Return [x, y] of the center of cell containing provided text 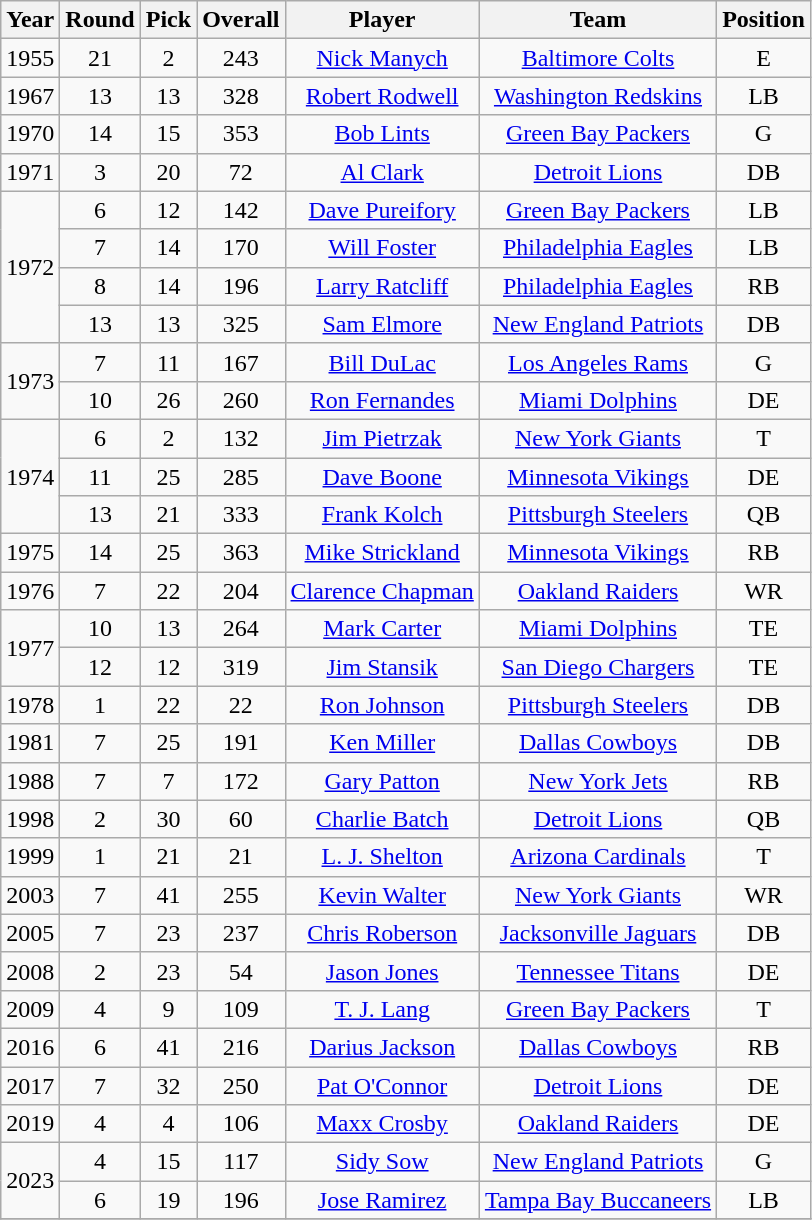
Jose Ramirez [382, 1200]
Sidy Sow [382, 1162]
2005 [30, 933]
Bob Lints [382, 134]
204 [241, 591]
1967 [30, 96]
Pick [168, 20]
Ron Fernandes [382, 400]
T. J. Lang [382, 1009]
Round [100, 20]
109 [241, 1009]
1978 [30, 705]
2019 [30, 1124]
Washington Redskins [598, 96]
1973 [30, 381]
170 [241, 248]
1975 [30, 553]
Jim Pietrzak [382, 438]
8 [100, 286]
72 [241, 172]
1998 [30, 819]
2003 [30, 895]
172 [241, 781]
Larry Ratcliff [382, 286]
30 [168, 819]
Tampa Bay Buccaneers [598, 1200]
Sam Elmore [382, 324]
216 [241, 1047]
255 [241, 895]
363 [241, 553]
3 [100, 172]
L. J. Shelton [382, 857]
Will Foster [382, 248]
325 [241, 324]
1971 [30, 172]
2016 [30, 1047]
117 [241, 1162]
Charlie Batch [382, 819]
Arizona Cardinals [598, 857]
167 [241, 362]
2023 [30, 1181]
2009 [30, 1009]
26 [168, 400]
Chris Roberson [382, 933]
250 [241, 1085]
Darius Jackson [382, 1047]
1974 [30, 476]
Pat O'Connor [382, 1085]
Mark Carter [382, 629]
Position [764, 20]
Robert Rodwell [382, 96]
Los Angeles Rams [598, 362]
Nick Manych [382, 58]
Bill DuLac [382, 362]
Overall [241, 20]
Al Clark [382, 172]
1981 [30, 743]
264 [241, 629]
San Diego Chargers [598, 667]
1972 [30, 267]
142 [241, 210]
New York Jets [598, 781]
Gary Patton [382, 781]
Team [598, 20]
Year [30, 20]
Jim Stansik [382, 667]
106 [241, 1124]
Jason Jones [382, 971]
2008 [30, 971]
285 [241, 477]
191 [241, 743]
319 [241, 667]
1970 [30, 134]
32 [168, 1085]
20 [168, 172]
E [764, 58]
1955 [30, 58]
1999 [30, 857]
Mike Strickland [382, 553]
Tennessee Titans [598, 971]
19 [168, 1200]
Baltimore Colts [598, 58]
Ron Johnson [382, 705]
Dave Pureifory [382, 210]
9 [168, 1009]
Ken Miller [382, 743]
Clarence Chapman [382, 591]
Kevin Walter [382, 895]
260 [241, 400]
54 [241, 971]
132 [241, 438]
328 [241, 96]
Dave Boone [382, 477]
1988 [30, 781]
243 [241, 58]
1976 [30, 591]
333 [241, 515]
237 [241, 933]
2017 [30, 1085]
Player [382, 20]
Maxx Crosby [382, 1124]
Jacksonville Jaguars [598, 933]
60 [241, 819]
353 [241, 134]
1977 [30, 648]
Frank Kolch [382, 515]
